Return [X, Y] of the center of cell containing provided text 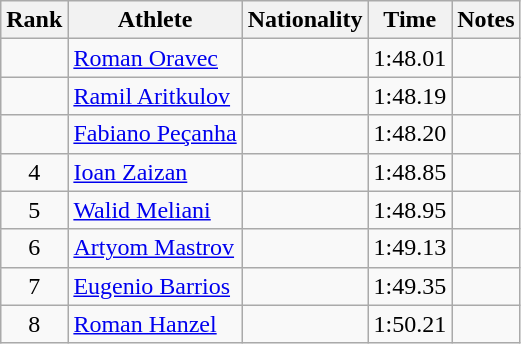
Fabiano Peçanha [155, 134]
Nationality [305, 20]
Notes [486, 20]
Ioan Zaizan [155, 172]
Time [410, 20]
Rank [34, 20]
1:48.19 [410, 96]
Roman Hanzel [155, 324]
4 [34, 172]
1:49.35 [410, 286]
Eugenio Barrios [155, 286]
Artyom Mastrov [155, 248]
7 [34, 286]
Athlete [155, 20]
1:48.01 [410, 58]
1:48.20 [410, 134]
Roman Oravec [155, 58]
1:48.85 [410, 172]
1:48.95 [410, 210]
5 [34, 210]
1:49.13 [410, 248]
Ramil Aritkulov [155, 96]
1:50.21 [410, 324]
6 [34, 248]
Walid Meliani [155, 210]
8 [34, 324]
